Output the (X, Y) coordinate of the center of the cell containing the given text.  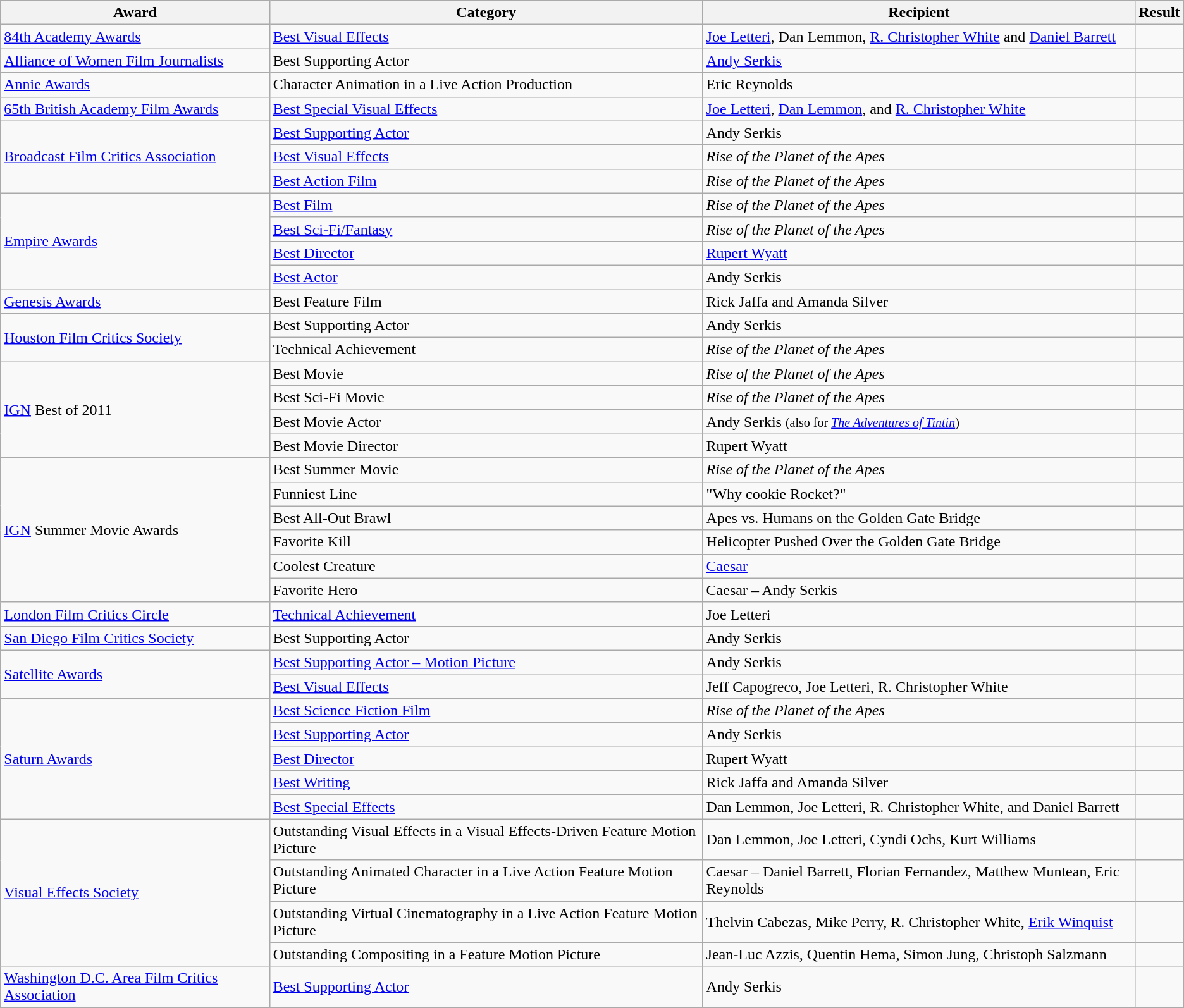
Broadcast Film Critics Association (135, 157)
Best Writing (486, 783)
Best Summer Movie (486, 470)
Joe Letteri, Dan Lemmon, R. Christopher White and Daniel Barrett (919, 37)
Genesis Awards (135, 302)
Best Supporting Actor – Motion Picture (486, 662)
Apes vs. Humans on the Golden Gate Bridge (919, 518)
Favorite Hero (486, 590)
Dan Lemmon, Joe Letteri, Cyndi Ochs, Kurt Williams (919, 840)
Thelvin Cabezas, Mike Perry, R. Christopher White, Erik Winquist (919, 922)
Annie Awards (135, 85)
84th Academy Awards (135, 37)
Outstanding Visual Effects in a Visual Effects-Driven Feature Motion Picture (486, 840)
San Diego Film Critics Society (135, 638)
London Film Critics Circle (135, 614)
Houston Film Critics Society (135, 338)
Favorite Kill (486, 542)
Best Feature Film (486, 302)
Visual Effects Society (135, 893)
Best Movie Director (486, 446)
Category (486, 13)
Caesar (919, 566)
Coolest Creature (486, 566)
Saturn Awards (135, 759)
Dan Lemmon, Joe Letteri, R. Christopher White, and Daniel Barrett (919, 807)
Caesar – Andy Serkis (919, 590)
Award (135, 13)
Satellite Awards (135, 674)
Best Movie (486, 374)
65th British Academy Film Awards (135, 109)
Best Sci-Fi/Fantasy (486, 229)
Best Action Film (486, 181)
Outstanding Compositing in a Feature Motion Picture (486, 954)
Jean-Luc Azzis, Quentin Hema, Simon Jung, Christoph Salzmann (919, 954)
Funniest Line (486, 494)
Helicopter Pushed Over the Golden Gate Bridge (919, 542)
Caesar – Daniel Barrett, Florian Fernandez, Matthew Muntean, Eric Reynolds (919, 880)
IGN Summer Movie Awards (135, 530)
Alliance of Women Film Journalists (135, 61)
Best Movie Actor (486, 422)
Outstanding Virtual Cinematography in a Live Action Feature Motion Picture (486, 922)
Best Sci-Fi Movie (486, 398)
Andy Serkis (also for The Adventures of Tintin) (919, 422)
Recipient (919, 13)
Joe Letteri (919, 614)
Best Actor (486, 277)
Washington D.C. Area Film Critics Association (135, 986)
Best Film (486, 205)
"Why cookie Rocket?" (919, 494)
Result (1159, 13)
Jeff Capogreco, Joe Letteri, R. Christopher White (919, 686)
Eric Reynolds (919, 85)
Empire Awards (135, 241)
Best Special Effects (486, 807)
Best All-Out Brawl (486, 518)
IGN Best of 2011 (135, 410)
Best Special Visual Effects (486, 109)
Character Animation in a Live Action Production (486, 85)
Joe Letteri, Dan Lemmon, and R. Christopher White (919, 109)
Best Science Fiction Film (486, 711)
Outstanding Animated Character in a Live Action Feature Motion Picture (486, 880)
